Scan for the cell matching the given text and deliver its [x, y] coordinate at center. 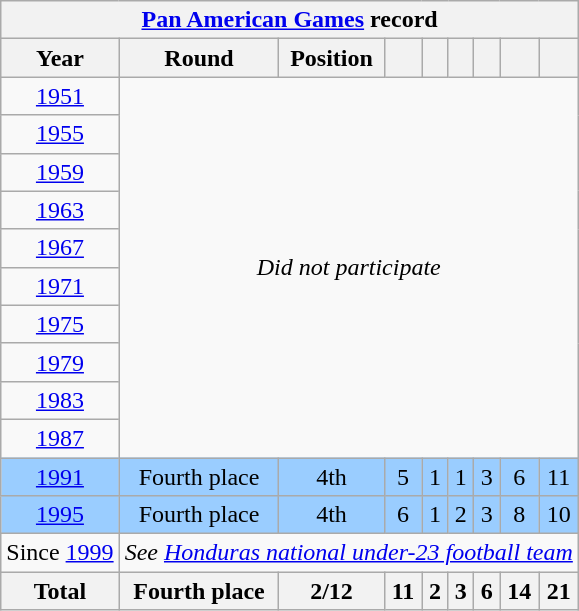
1967 [60, 248]
1959 [60, 172]
5 [403, 477]
14 [520, 591]
Since 1999 [60, 553]
Total [60, 591]
1983 [60, 400]
Did not participate [348, 268]
1987 [60, 438]
1995 [60, 515]
1975 [60, 324]
1955 [60, 134]
1951 [60, 96]
1979 [60, 362]
1963 [60, 210]
8 [520, 515]
21 [558, 591]
1971 [60, 286]
See Honduras national under-23 football team [348, 553]
Year [60, 58]
Pan American Games record [290, 20]
Round [199, 58]
2/12 [332, 591]
Position [332, 58]
10 [558, 515]
1991 [60, 477]
